Find where the given text appears and provide that cell's center as (X, Y) coordinate. 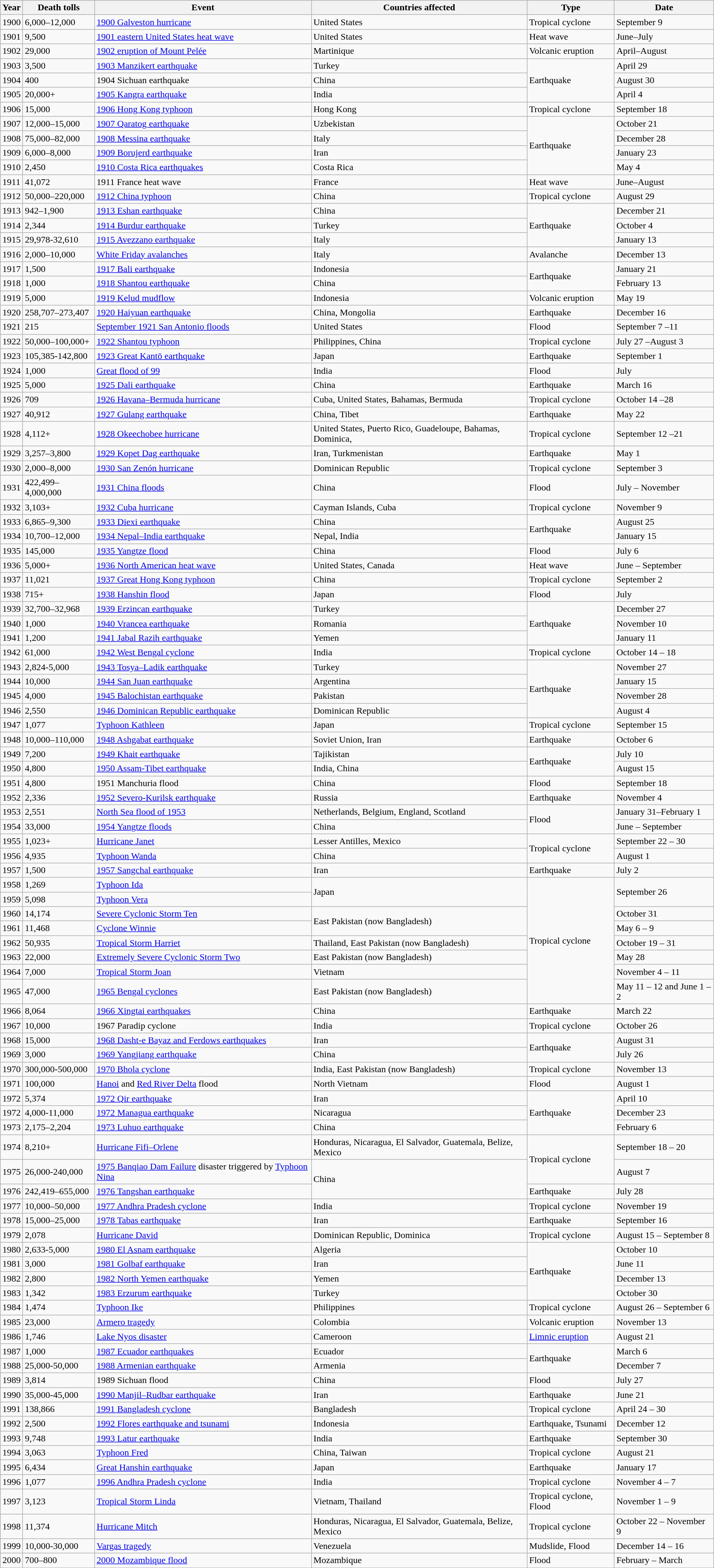
2,800 (59, 1279)
Tropical cyclone, Flood (571, 1501)
1966 Xingtai earthquakes (203, 1011)
December 7 (664, 1365)
26,000-240,000 (59, 1172)
Iran, Turkmenistan (419, 454)
1940 Vrancea earthquake (203, 623)
Bangladesh (419, 1409)
October 14 –28 (664, 399)
September 2 (664, 580)
6,000–8,000 (59, 153)
1957 Sangchal earthquake (203, 870)
October 22 – November 9 (664, 1526)
October 26 (664, 1026)
1948 (11, 740)
Armero tragedy (203, 1322)
1915 (11, 240)
China, Tibet (419, 414)
2,336 (59, 798)
1919 (11, 298)
1903 (11, 66)
1953 (11, 812)
July 28 (664, 1192)
1948 Ashgabat earthquake (203, 740)
1942 West Bengal cyclone (203, 652)
1951 Manchuria flood (203, 783)
1949 (11, 754)
1931 (11, 487)
1925 Dali earthquake (203, 385)
10,700–12,000 (59, 536)
Death tolls (59, 8)
1994 (11, 1453)
Tropical Storm Harriet (203, 943)
23,000 (59, 1322)
Lake Nyos disaster (203, 1336)
September 7 –11 (664, 327)
1929 Kopet Dag earthquake (203, 454)
10,000-30,000 (59, 1546)
2,551 (59, 812)
1970 (11, 1069)
August 29 (664, 196)
Vietnam, Thailand (419, 1501)
1908 (11, 138)
715+ (59, 594)
25,000-50,000 (59, 1365)
Hurricane Fifi–Orlene (203, 1147)
709 (59, 399)
4,000-11,000 (59, 1113)
1968 Dasht-e Bayaz and Ferdows earthquakes (203, 1040)
1904 Sichuan earthquake (203, 80)
Nicaragua (419, 1113)
2,000–10,000 (59, 254)
2,344 (59, 225)
Event (203, 8)
April 4 (664, 95)
138,866 (59, 1409)
4,935 (59, 856)
1962 (11, 943)
1926 Havana–Bermuda hurricane (203, 399)
April 29 (664, 66)
1,746 (59, 1336)
Hurricane David (203, 1235)
Limnic eruption (571, 1336)
November 28 (664, 696)
300,000-500,000 (59, 1069)
258,707–273,407 (59, 312)
1972 Qir earthquake (203, 1098)
1925 (11, 385)
May 1 (664, 454)
Typhoon Vera (203, 899)
1959 (11, 899)
11,374 (59, 1526)
1914 Burdur earthquake (203, 225)
1927 (11, 414)
1982 North Yemen earthquake (203, 1279)
1974 (11, 1147)
1914 (11, 225)
2,078 (59, 1235)
5,000+ (59, 565)
1991 (11, 1409)
1958 (11, 885)
June–August (664, 182)
Typhoon Fred (203, 1453)
1997 (11, 1501)
Ecuador (419, 1351)
Cameroon (419, 1336)
Typhoon Ida (203, 885)
1921 (11, 327)
1901 (11, 37)
2000 Mozambique flood (203, 1560)
1977 (11, 1206)
Mudslide, Flood (571, 1546)
4,112+ (59, 434)
1933 (11, 522)
Year (11, 8)
100,000 (59, 1084)
August 31 (664, 1040)
242,419–655,000 (59, 1192)
Romania (419, 623)
1978 Tabas earthquake (203, 1221)
1916 (11, 254)
1935 (11, 551)
Martinique (419, 51)
1941 Jabal Razih earthquake (203, 638)
1936 (11, 565)
Extremely Severe Cyclonic Storm Two (203, 957)
June 11 (664, 1264)
China, Taiwan (419, 1453)
10,000–110,000 (59, 740)
August 25 (664, 522)
1912 China typhoon (203, 196)
1918 (11, 283)
April 10 (664, 1098)
January 31–February 1 (664, 812)
1928 (11, 434)
1909 Borujerd earthquake (203, 153)
June–July (664, 37)
1906 Hong Kong typhoon (203, 109)
1937 (11, 580)
1992 (11, 1424)
22,000 (59, 957)
Typhoon Ike (203, 1307)
1934 Nepal–India earthquake (203, 536)
Earthquake, Tsunami (571, 1424)
November 27 (664, 667)
1975 Banqiao Dam Failure disaster triggered by Typhoon Nina (203, 1172)
47,000 (59, 992)
1988 Armenian earthquake (203, 1365)
7,000 (59, 972)
Lesser Antilles, Mexico (419, 841)
422,499–4,000,000 (59, 487)
1970 Bhola cyclone (203, 1069)
1929 (11, 454)
1989 (11, 1380)
700–800 (59, 1560)
January 23 (664, 153)
1981 Golbaf earthquake (203, 1264)
December 27 (664, 609)
India, China (419, 769)
1967 Paradip cyclone (203, 1026)
1954 Yangtze floods (203, 827)
3,814 (59, 1380)
40,912 (59, 414)
1982 (11, 1279)
1918 Shantou earthquake (203, 283)
1980 El Asnam earthquake (203, 1250)
November 10 (664, 623)
May 28 (664, 957)
1988 (11, 1365)
1928 Okeechobee hurricane (203, 434)
India, East Pakistan (now Bangladesh) (419, 1069)
Algeria (419, 1250)
2,500 (59, 1424)
Soviet Union, Iran (419, 740)
1901 eastern United States heat wave (203, 37)
2,000–8,000 (59, 468)
1926 (11, 399)
October 31 (664, 914)
January 21 (664, 269)
April–August (664, 51)
3,257–3,800 (59, 454)
1976 Tangshan earthquake (203, 1192)
1939 (11, 609)
September 12 –21 (664, 434)
1,200 (59, 638)
1972 Managua earthquake (203, 1113)
6,865–9,300 (59, 522)
December 12 (664, 1424)
Tajikistan (419, 754)
50,000–100,000+ (59, 341)
1950 (11, 769)
2,824-5,000 (59, 667)
France (419, 182)
35,000-45,000 (59, 1395)
Philippines (419, 1307)
November 4 (664, 798)
August 26 – September 6 (664, 1307)
1907 (11, 124)
15,000–25,000 (59, 1221)
1995 (11, 1467)
October 4 (664, 225)
1902 eruption of Mount Pelée (203, 51)
1983 Erzurum earthquake (203, 1293)
1979 (11, 1235)
145,000 (59, 551)
5,374 (59, 1098)
1932 (11, 507)
2,175–2,204 (59, 1127)
White Friday avalanches (203, 254)
14,174 (59, 914)
February 13 (664, 283)
October 21 (664, 124)
3,063 (59, 1453)
1915 Avezzano earthquake (203, 240)
1992 Flores earthquake and tsunami (203, 1424)
Colombia (419, 1322)
April 24 – 30 (664, 1409)
215 (59, 327)
1917 Bali earthquake (203, 269)
41,072 (59, 182)
1976 (11, 1192)
October 14 – 18 (664, 652)
Thailand, East Pakistan (now Bangladesh) (419, 943)
1945 (11, 696)
8,064 (59, 1011)
January 11 (664, 638)
August 4 (664, 711)
1947 (11, 725)
3,123 (59, 1501)
October 30 (664, 1293)
1917 (11, 269)
November 9 (664, 507)
1957 (11, 870)
1905 Kangra earthquake (203, 95)
1961 (11, 928)
1985 (11, 1322)
August 15 – September 8 (664, 1235)
Nepal, India (419, 536)
1943 (11, 667)
January 17 (664, 1467)
Typhoon Kathleen (203, 725)
1950 Assam-Tibet earthquake (203, 769)
September 22 – 30 (664, 841)
7,200 (59, 754)
United States, Puerto Rico, Guadeloupe, Bahamas, Dominica, (419, 434)
1975 (11, 1172)
Tropical Storm Linda (203, 1501)
Severe Cyclonic Storm Ten (203, 914)
July 26 (664, 1055)
1973 Luhuo earthquake (203, 1127)
1942 (11, 652)
1973 (11, 1127)
2,633-5,000 (59, 1250)
1984 (11, 1307)
2,550 (59, 711)
1946 (11, 711)
September 15 (664, 725)
Avalanche (571, 254)
June 21 (664, 1395)
1987 (11, 1351)
1990 Manjil–Rudbar earthquake (203, 1395)
1923 (11, 356)
11,468 (59, 928)
Netherlands, Belgium, England, Scotland (419, 812)
1920 (11, 312)
February – March (664, 1560)
1943 Tosya–Ladik earthquake (203, 667)
October 6 (664, 740)
Type (571, 8)
1964 (11, 972)
November 4 – 11 (664, 972)
1930 (11, 468)
50,000–220,000 (59, 196)
Hong Kong (419, 109)
Cayman Islands, Cuba (419, 507)
1909 (11, 153)
1932 Cuba hurricane (203, 507)
8,210+ (59, 1147)
1927 Gulang earthquake (203, 414)
9,500 (59, 37)
1920 Haiyuan earthquake (203, 312)
942–1,900 (59, 211)
1907 Qaratog earthquake (203, 124)
China, Mongolia (419, 312)
September 26 (664, 892)
September 30 (664, 1438)
1956 (11, 856)
March 6 (664, 1351)
Philippines, China (419, 341)
1941 (11, 638)
1905 (11, 95)
Dominican Republic, Dominica (419, 1235)
1937 Great Hong Kong typhoon (203, 580)
1930 San Zenón hurricane (203, 468)
Vargas tragedy (203, 1546)
1944 (11, 682)
Hurricane Janet (203, 841)
December 16 (664, 312)
September 18 – 20 (664, 1147)
Tropical Storm Joan (203, 972)
Russia (419, 798)
61,000 (59, 652)
1960 (11, 914)
2,450 (59, 167)
1,342 (59, 1293)
Mozambique (419, 1560)
Countries affected (419, 8)
Venezuela (419, 1546)
1987 Ecuador earthquakes (203, 1351)
1922 (11, 341)
1981 (11, 1264)
1900 (11, 22)
1968 (11, 1040)
3,103+ (59, 507)
3,500 (59, 66)
1906 (11, 109)
33,000 (59, 827)
1940 (11, 623)
1904 (11, 80)
United States, Canada (419, 565)
September 3 (664, 468)
Hanoi and Red River Delta flood (203, 1084)
1938 Hanshin flood (203, 594)
1919 Kelud mudflow (203, 298)
September 9 (664, 22)
1986 (11, 1336)
1933 Diexi earthquake (203, 522)
1902 (11, 51)
1934 (11, 536)
March 22 (664, 1011)
11,021 (59, 580)
May 22 (664, 414)
January 13 (664, 240)
1966 (11, 1011)
1900 Galveston hurricane (203, 22)
May 19 (664, 298)
1993 Latur earthquake (203, 1438)
1944 San Juan earthquake (203, 682)
75,000–82,000 (59, 138)
Uzbekistan (419, 124)
1,023+ (59, 841)
August 30 (664, 80)
Costa Rica (419, 167)
December 14 – 16 (664, 1546)
May 4 (664, 167)
December 28 (664, 138)
1965 (11, 992)
North Vietnam (419, 1084)
1,269 (59, 885)
North Sea flood of 1953 (203, 812)
1996 (11, 1482)
105,385-142,800 (59, 356)
March 16 (664, 385)
October 10 (664, 1250)
1946 Dominican Republic earthquake (203, 711)
5,098 (59, 899)
32,700–32,968 (59, 609)
1998 (11, 1526)
1912 (11, 196)
20,000+ (59, 95)
Typhoon Wanda (203, 856)
Date (664, 8)
August 7 (664, 1172)
1908 Messina earthquake (203, 138)
September 1 (664, 356)
1996 Andhra Pradesh cyclone (203, 1482)
1971 (11, 1084)
1989 Sichuan flood (203, 1380)
1965 Bengal cyclones (203, 992)
1922 Shantou typhoon (203, 341)
February 6 (664, 1127)
1967 (11, 1026)
4,000 (59, 696)
1939 Erzincan earthquake (203, 609)
9,748 (59, 1438)
Pakistan (419, 696)
50,935 (59, 943)
July 27 (664, 1380)
6,000–12,000 (59, 22)
November 19 (664, 1206)
1,474 (59, 1307)
10,000–50,000 (59, 1206)
1952 (11, 798)
1951 (11, 783)
1924 (11, 370)
1903 Manzikert earthquake (203, 66)
1936 North American heat wave (203, 565)
12,000–15,000 (59, 124)
1952 Severo-Kurilsk earthquake (203, 798)
November 1 – 9 (664, 1501)
1945 Balochistan earthquake (203, 696)
400 (59, 80)
1913 Eshan earthquake (203, 211)
1993 (11, 1438)
September 16 (664, 1221)
1969 (11, 1055)
1913 (11, 211)
Great Hanshin earthquake (203, 1467)
1938 (11, 594)
December 21 (664, 211)
1963 (11, 957)
1980 (11, 1250)
November 4 – 7 (664, 1482)
October 19 – 31 (664, 943)
July 27 –August 3 (664, 341)
Great flood of 99 (203, 370)
1949 Khait earthquake (203, 754)
1910 (11, 167)
May 11 – 12 and June 1 – 2 (664, 992)
1935 Yangtze flood (203, 551)
August 15 (664, 769)
1955 (11, 841)
6,434 (59, 1467)
1911 France heat wave (203, 182)
December 23 (664, 1113)
1990 (11, 1395)
Argentina (419, 682)
Cuba, United States, Bahamas, Bermuda (419, 399)
1931 China floods (203, 487)
July 6 (664, 551)
29,000 (59, 51)
1954 (11, 827)
1991 Bangladesh cyclone (203, 1409)
Vietnam (419, 972)
July 2 (664, 870)
May 6 – 9 (664, 928)
September 1921 San Antonio floods (203, 327)
1977 Andhra Pradesh cyclone (203, 1206)
July 10 (664, 754)
2000 (11, 1560)
29,978-32,610 (59, 240)
1923 Great Kantō earthquake (203, 356)
1999 (11, 1546)
1983 (11, 1293)
1910 Costa Rica earthquakes (203, 167)
1911 (11, 182)
1978 (11, 1221)
Cyclone Winnie (203, 928)
Armenia (419, 1365)
1969 Yangjiang earthquake (203, 1055)
July – November (664, 487)
Hurricane Mitch (203, 1526)
